Extract the [x, y] coordinate from the center of the cell holding the provided text.  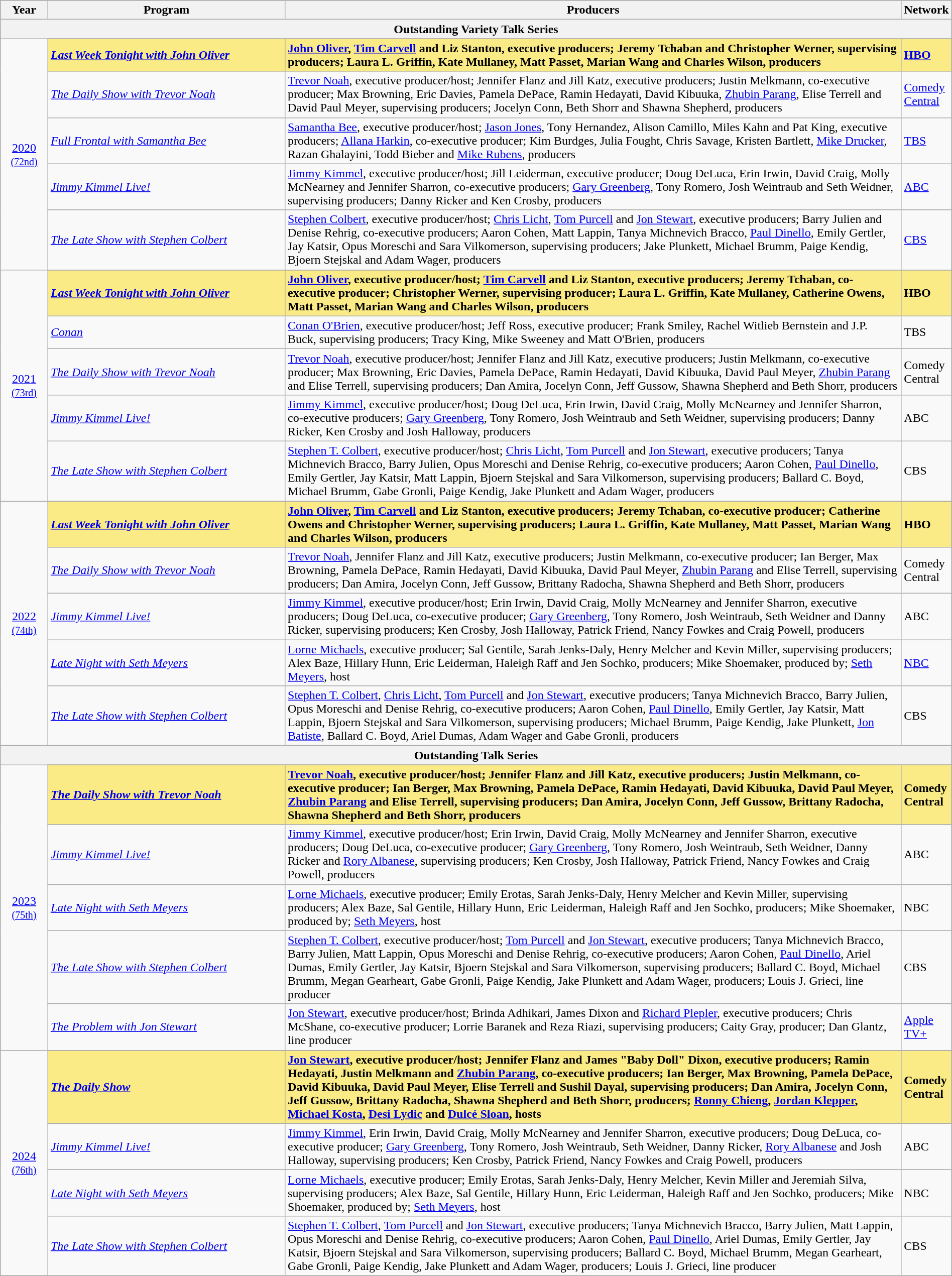
Conan [166, 332]
The Daily Show [166, 1087]
Apple TV+ [926, 1027]
Program [166, 10]
2024(76th) [24, 1163]
2023(75th) [24, 907]
Outstanding Variety Talk Series [476, 29]
2022(74th) [24, 624]
Year [24, 10]
Network [926, 10]
Producers [593, 10]
The Problem with Jon Stewart [166, 1027]
Full Frontal with Samantha Bee [166, 141]
2021(73rd) [24, 385]
2020(72nd) [24, 154]
Outstanding Talk Series [476, 755]
